Find where the given text appears and provide that cell's center as (X, Y) coordinate. 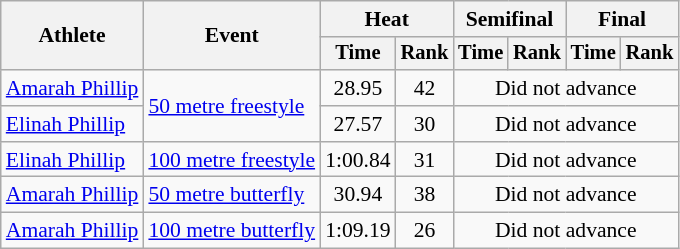
50 metre butterfly (232, 195)
28.95 (358, 88)
Athlete (72, 36)
Semifinal (509, 19)
Event (232, 36)
27.57 (358, 124)
30.94 (358, 195)
50 metre freestyle (232, 106)
42 (425, 88)
1:09.19 (358, 231)
Heat (386, 19)
38 (425, 195)
1:00.84 (358, 160)
100 metre freestyle (232, 160)
30 (425, 124)
Final (622, 19)
100 metre butterfly (232, 231)
26 (425, 231)
31 (425, 160)
